Provide the [X, Y] coordinate of the cell's center where the given text is located.  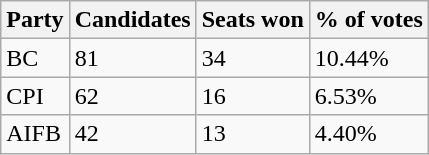
81 [132, 58]
Seats won [252, 20]
6.53% [368, 96]
Candidates [132, 20]
34 [252, 58]
Party [35, 20]
4.40% [368, 134]
BC [35, 58]
CPI [35, 96]
% of votes [368, 20]
10.44% [368, 58]
13 [252, 134]
16 [252, 96]
42 [132, 134]
AIFB [35, 134]
62 [132, 96]
